Return the (x, y) coordinate for the center point of the cell that contains the specified text.  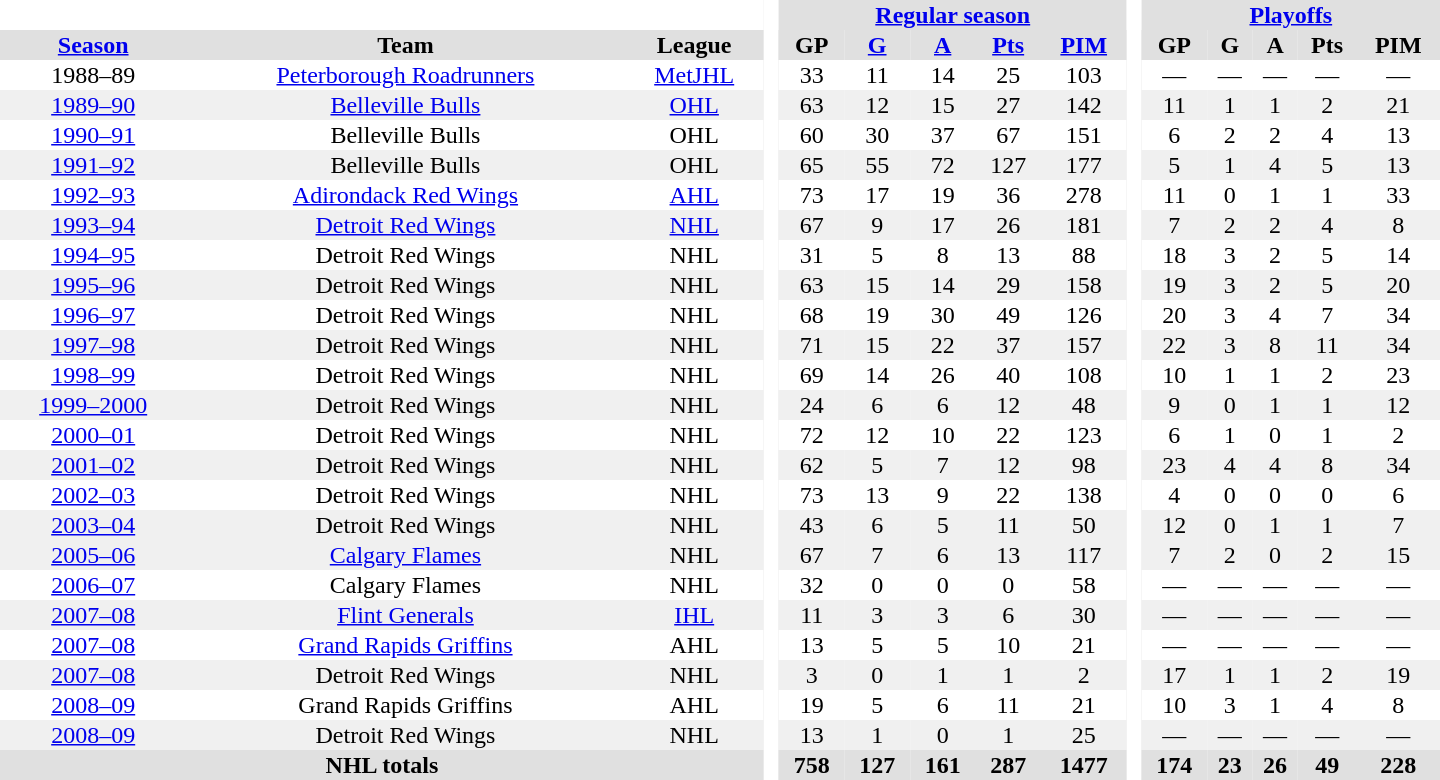
50 (1084, 525)
158 (1084, 285)
177 (1084, 165)
1988–89 (93, 75)
2002–03 (93, 495)
88 (1084, 255)
Adirondack Red Wings (405, 195)
287 (1008, 765)
Peterborough Roadrunners (405, 75)
2001–02 (93, 465)
MetJHL (694, 75)
31 (812, 255)
24 (812, 405)
138 (1084, 495)
NHL totals (382, 765)
123 (1084, 435)
1995–96 (93, 285)
Playoffs (1291, 15)
1991–92 (93, 165)
58 (1084, 585)
62 (812, 465)
161 (942, 765)
Regular season (953, 15)
278 (1084, 195)
55 (876, 165)
IHL (694, 615)
68 (812, 315)
103 (1084, 75)
1996–97 (93, 315)
758 (812, 765)
1477 (1084, 765)
40 (1008, 375)
126 (1084, 315)
1998–99 (93, 375)
Flint Generals (405, 615)
2000–01 (93, 435)
142 (1084, 105)
1999–2000 (93, 405)
32 (812, 585)
151 (1084, 135)
1992–93 (93, 195)
Team (405, 45)
69 (812, 375)
157 (1084, 345)
108 (1084, 375)
1993–94 (93, 225)
65 (812, 165)
48 (1084, 405)
1990–91 (93, 135)
1989–90 (93, 105)
1994–95 (93, 255)
2005–06 (93, 555)
18 (1174, 255)
36 (1008, 195)
League (694, 45)
2006–07 (93, 585)
174 (1174, 765)
43 (812, 525)
27 (1008, 105)
Season (93, 45)
1997–98 (93, 345)
2003–04 (93, 525)
98 (1084, 465)
228 (1398, 765)
181 (1084, 225)
60 (812, 135)
117 (1084, 555)
29 (1008, 285)
71 (812, 345)
